For the text-containing cell, return its midpoint in (x, y) coordinate format. 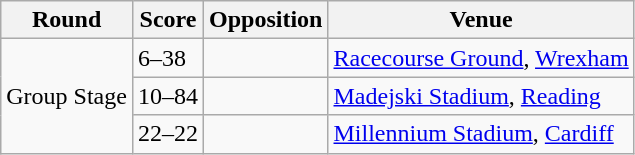
Group Stage (67, 96)
Madejski Stadium, Reading (481, 96)
10–84 (168, 96)
22–22 (168, 134)
Score (168, 20)
Opposition (266, 20)
Racecourse Ground, Wrexham (481, 58)
Millennium Stadium, Cardiff (481, 134)
Round (67, 20)
Venue (481, 20)
6–38 (168, 58)
